Determine the [x, y] coordinate at the center of the cell enclosing the given text.  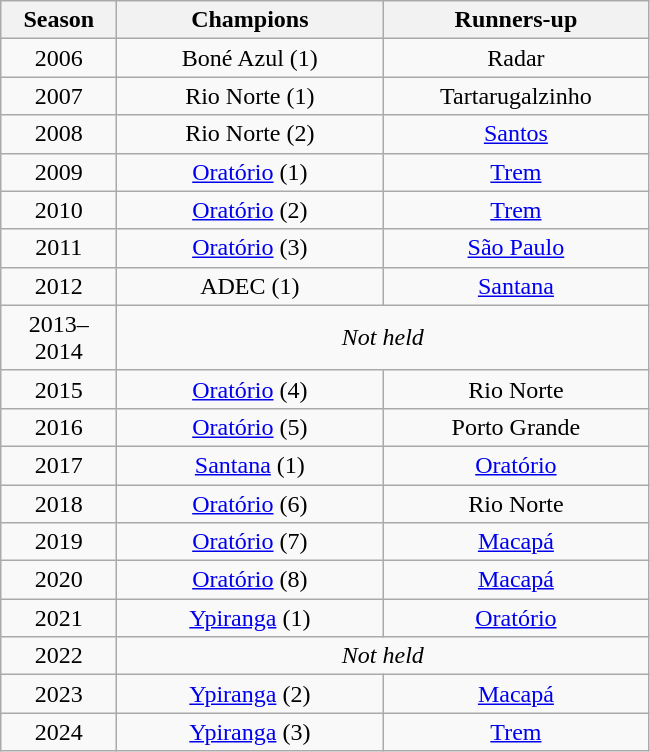
Season [59, 20]
Santana [516, 286]
2006 [59, 58]
2024 [59, 732]
Tartarugalzinho [516, 96]
2010 [59, 210]
2012 [59, 286]
2022 [59, 656]
2008 [59, 134]
2015 [59, 389]
Champions [250, 20]
Porto Grande [516, 427]
Oratório (2) [250, 210]
Runners-up [516, 20]
Boné Azul (1) [250, 58]
Oratório (6) [250, 503]
2021 [59, 618]
Oratório (4) [250, 389]
2009 [59, 172]
Oratório (5) [250, 427]
Ypiranga (1) [250, 618]
Oratório (8) [250, 580]
Ypiranga (2) [250, 694]
2018 [59, 503]
Oratório (3) [250, 248]
2019 [59, 542]
Ypiranga (3) [250, 732]
São Paulo [516, 248]
2017 [59, 465]
Rio Norte (1) [250, 96]
2013–2014 [59, 338]
ADEC (1) [250, 286]
2011 [59, 248]
Rio Norte (2) [250, 134]
2016 [59, 427]
Oratório (7) [250, 542]
Oratório (1) [250, 172]
Santos [516, 134]
2023 [59, 694]
2020 [59, 580]
Santana (1) [250, 465]
2007 [59, 96]
Radar [516, 58]
